Locate the cell with the specified text and output its [X, Y] center coordinate. 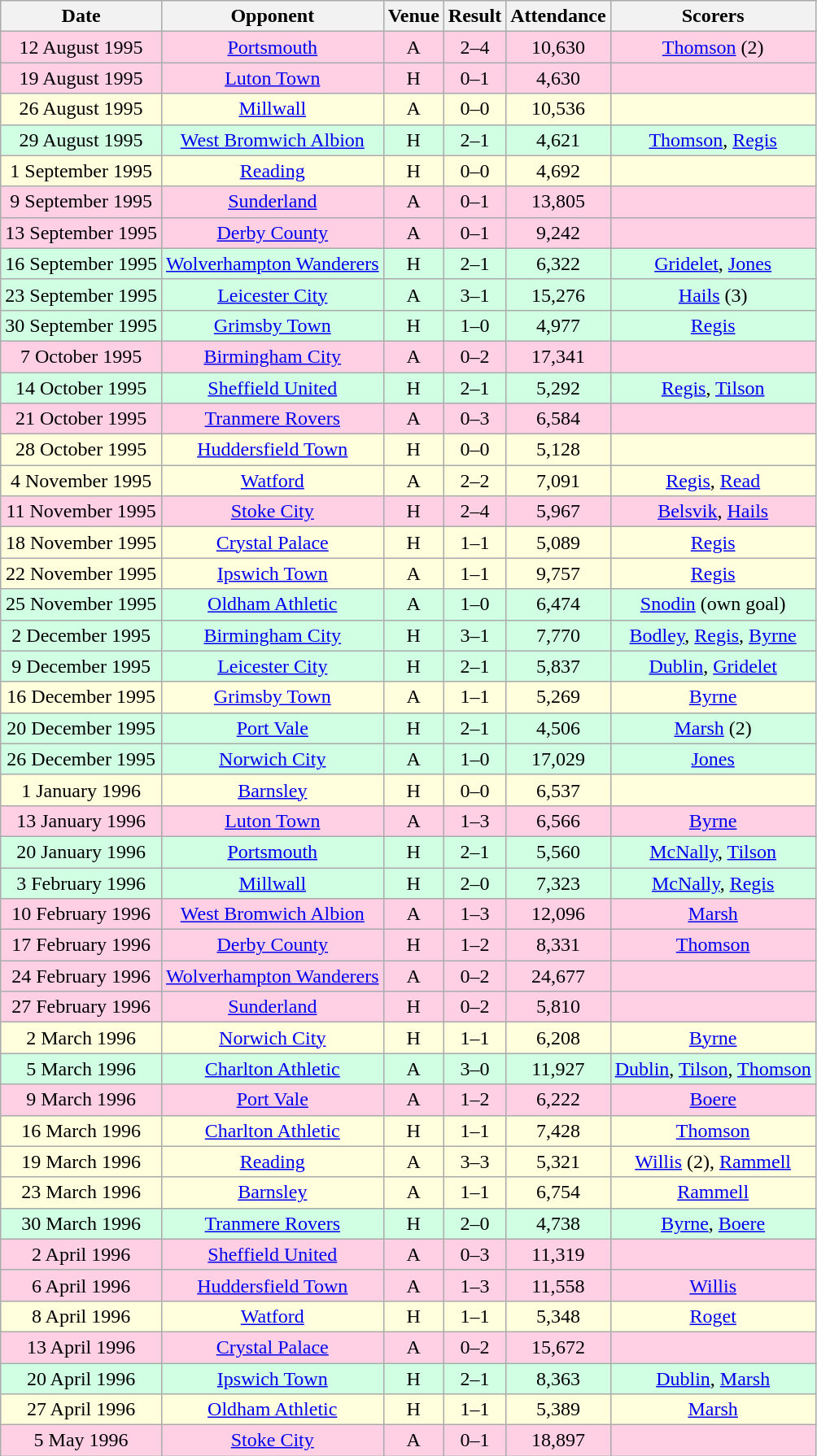
6,474 [558, 604]
Boere [713, 1100]
12 August 1995 [81, 47]
5,967 [558, 512]
4,630 [558, 78]
13 September 1995 [81, 233]
28 October 1995 [81, 450]
7 October 1995 [81, 356]
4,977 [558, 325]
1 January 1996 [81, 790]
17 February 1996 [81, 945]
18,897 [558, 1441]
6,584 [558, 419]
Willis (2), Rammell [713, 1162]
5,560 [558, 852]
29 August 1995 [81, 140]
20 December 1995 [81, 728]
Dublin, Marsh [713, 1379]
4,621 [558, 140]
24 February 1996 [81, 976]
16 September 1995 [81, 264]
Gridelet, Jones [713, 264]
19 August 1995 [81, 78]
4 November 1995 [81, 481]
Willis [713, 1285]
12,096 [558, 914]
2 April 1996 [81, 1254]
19 March 1996 [81, 1162]
Roget [713, 1316]
7,428 [558, 1131]
30 September 1995 [81, 325]
5,810 [558, 1007]
4,692 [558, 171]
27 April 1996 [81, 1410]
11,927 [558, 1069]
2 March 1996 [81, 1038]
16 December 1995 [81, 697]
9 March 1996 [81, 1100]
Dublin, Tilson, Thomson [713, 1069]
17,341 [558, 356]
5,292 [558, 388]
Hails (3) [713, 294]
5 May 1996 [81, 1441]
Thomson (2) [713, 47]
Jones [713, 759]
6 April 1996 [81, 1285]
10,536 [558, 109]
Byrne, Boere [713, 1223]
25 November 1995 [81, 604]
5,348 [558, 1316]
26 December 1995 [81, 759]
14 October 1995 [81, 388]
20 January 1996 [81, 852]
26 August 1995 [81, 109]
2 December 1995 [81, 635]
Regis, Read [713, 481]
7,770 [558, 635]
13 January 1996 [81, 821]
Rammell [713, 1192]
Result [474, 16]
30 March 1996 [81, 1223]
16 March 1996 [81, 1131]
Snodin (own goal) [713, 604]
Attendance [558, 16]
5,837 [558, 666]
9,757 [558, 573]
Thomson, Regis [713, 140]
2–2 [474, 481]
13,805 [558, 202]
21 October 1995 [81, 419]
7,091 [558, 481]
24,677 [558, 976]
5,128 [558, 450]
Venue [413, 16]
4,506 [558, 728]
5 March 1996 [81, 1069]
9,242 [558, 233]
18 November 1995 [81, 543]
Opponent [272, 16]
Date [81, 16]
11 November 1995 [81, 512]
McNally, Tilson [713, 852]
8 April 1996 [81, 1316]
11,558 [558, 1285]
17,029 [558, 759]
15,276 [558, 294]
20 April 1996 [81, 1379]
3 February 1996 [81, 883]
Marsh (2) [713, 728]
5,269 [558, 697]
McNally, Regis [713, 883]
13 April 1996 [81, 1347]
9 September 1995 [81, 202]
22 November 1995 [81, 573]
5,389 [558, 1410]
6,208 [558, 1038]
6,566 [558, 821]
6,537 [558, 790]
27 February 1996 [81, 1007]
6,322 [558, 264]
5,089 [558, 543]
3–3 [474, 1162]
10,630 [558, 47]
3–0 [474, 1069]
10 February 1996 [81, 914]
5,321 [558, 1162]
8,363 [558, 1379]
6,754 [558, 1192]
Belsvik, Hails [713, 512]
9 December 1995 [81, 666]
Regis, Tilson [713, 388]
1 September 1995 [81, 171]
Dublin, Gridelet [713, 666]
11,319 [558, 1254]
23 March 1996 [81, 1192]
15,672 [558, 1347]
8,331 [558, 945]
4,738 [558, 1223]
7,323 [558, 883]
23 September 1995 [81, 294]
Scorers [713, 16]
Bodley, Regis, Byrne [713, 635]
6,222 [558, 1100]
